Scan for the cell matching the given text and deliver its (x, y) coordinate at center. 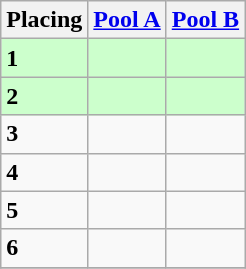
2 (44, 96)
Placing (44, 20)
6 (44, 248)
4 (44, 172)
3 (44, 134)
5 (44, 210)
Pool B (205, 20)
1 (44, 58)
Pool A (127, 20)
